Pinpoint the cell where the given text exists, returning its (X, Y) midpoint coordinate. 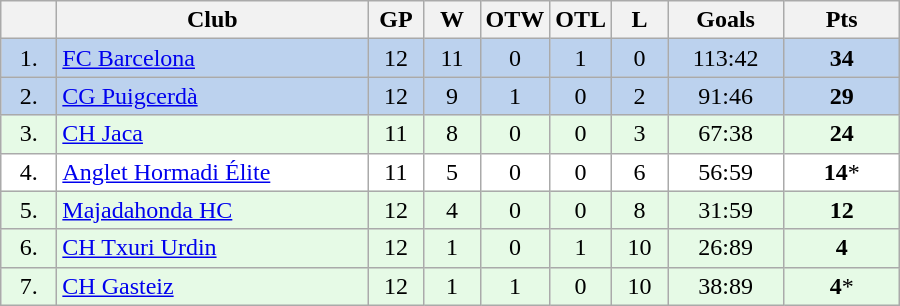
5 (452, 172)
38:89 (726, 286)
OTL (581, 20)
L (640, 20)
24 (842, 134)
5. (29, 210)
91:46 (726, 96)
Anglet Hormadi Élite (212, 172)
67:38 (726, 134)
113:42 (726, 58)
7. (29, 286)
26:89 (726, 248)
6. (29, 248)
56:59 (726, 172)
W (452, 20)
Club (212, 20)
2. (29, 96)
Pts (842, 20)
3. (29, 134)
3 (640, 134)
34 (842, 58)
4* (842, 286)
GP (396, 20)
31:59 (726, 210)
Majadahonda HC (212, 210)
1. (29, 58)
29 (842, 96)
OTW (515, 20)
CG Puigcerdà (212, 96)
9 (452, 96)
6 (640, 172)
CH Jaca (212, 134)
FC Barcelona (212, 58)
4. (29, 172)
CH Txuri Urdin (212, 248)
Goals (726, 20)
2 (640, 96)
CH Gasteiz (212, 286)
14* (842, 172)
